Extract the (X, Y) coordinate from the center of the cell holding the provided text.  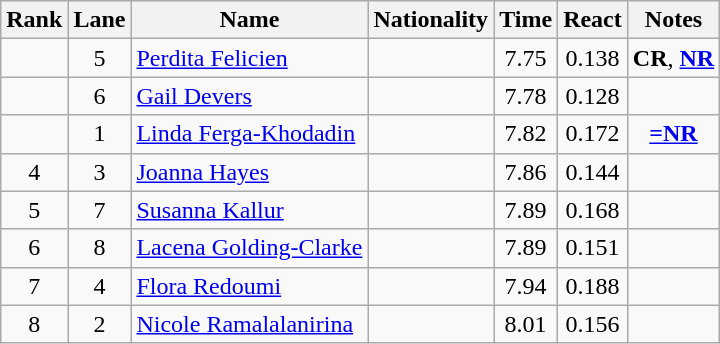
=NR (673, 134)
Time (526, 20)
3 (100, 172)
Name (250, 20)
0.128 (593, 96)
Nationality (431, 20)
0.138 (593, 58)
Susanna Kallur (250, 210)
0.188 (593, 286)
Linda Ferga-Khodadin (250, 134)
Rank (34, 20)
2 (100, 324)
Lane (100, 20)
Gail Devers (250, 96)
Perdita Felicien (250, 58)
0.151 (593, 248)
8.01 (526, 324)
7.75 (526, 58)
7.94 (526, 286)
Joanna Hayes (250, 172)
Nicole Ramalalanirina (250, 324)
0.168 (593, 210)
CR, NR (673, 58)
0.172 (593, 134)
Notes (673, 20)
0.156 (593, 324)
1 (100, 134)
Lacena Golding-Clarke (250, 248)
7.78 (526, 96)
React (593, 20)
7.86 (526, 172)
0.144 (593, 172)
Flora Redoumi (250, 286)
7.82 (526, 134)
